Scan for the cell matching the given text and deliver its (X, Y) coordinate at center. 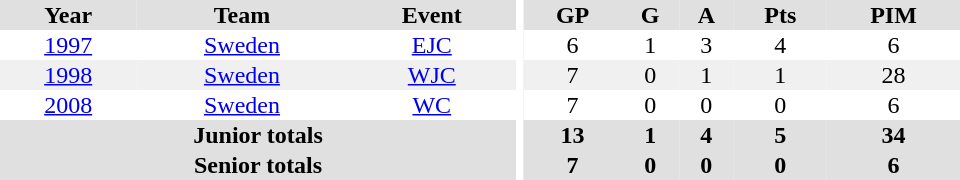
WC (432, 105)
Senior totals (258, 165)
PIM (894, 15)
EJC (432, 45)
5 (781, 135)
1998 (68, 75)
34 (894, 135)
GP (572, 15)
1997 (68, 45)
13 (572, 135)
WJC (432, 75)
Year (68, 15)
2008 (68, 105)
Pts (781, 15)
Event (432, 15)
G (650, 15)
Junior totals (258, 135)
28 (894, 75)
3 (706, 45)
A (706, 15)
Team (242, 15)
